Provide the (X, Y) coordinate of the cell's center where the given text is located.  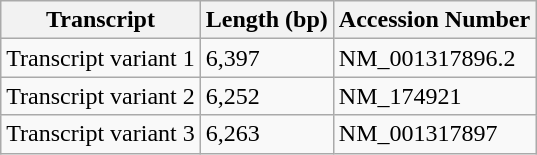
NM_001317896.2 (434, 58)
Transcript variant 1 (100, 58)
Transcript variant 2 (100, 96)
6,252 (266, 96)
Transcript variant 3 (100, 134)
NM_174921 (434, 96)
NM_001317897 (434, 134)
Length (bp) (266, 20)
6,397 (266, 58)
Accession Number (434, 20)
Transcript (100, 20)
6,263 (266, 134)
